Pinpoint the cell where the given text exists, returning its [x, y] midpoint coordinate. 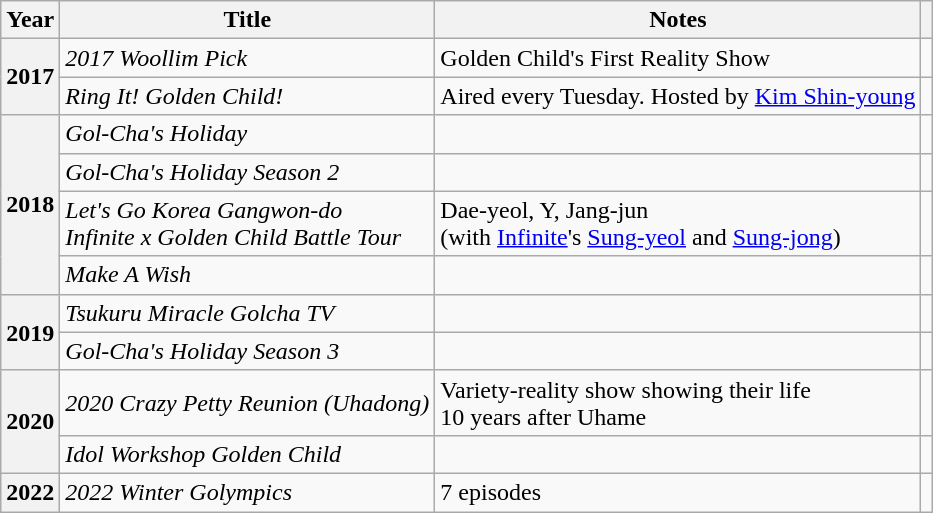
2017 [30, 77]
7 episodes [678, 492]
Dae-yeol, Y, Jang-jun(with Infinite's Sung-yeol and Sung-jong) [678, 224]
Ring It! Golden Child! [248, 96]
2019 [30, 332]
Title [248, 20]
Year [30, 20]
2017 Woollim Pick [248, 58]
2022 Winter Golympics [248, 492]
Gol-Cha's Holiday Season 2 [248, 172]
Gol-Cha's Holiday Season 3 [248, 351]
Gol-Cha's Holiday [248, 134]
Aired every Tuesday. Hosted by Kim Shin-young [678, 96]
Make A Wish [248, 275]
Let's Go Korea Gangwon-doInfinite x Golden Child Battle Tour [248, 224]
Golden Child's First Reality Show [678, 58]
2020 [30, 422]
2022 [30, 492]
Variety-reality show showing their life10 years after Uhame [678, 402]
Notes [678, 20]
Idol Workshop Golden Child [248, 454]
2020 Crazy Petty Reunion (Uhadong) [248, 402]
Tsukuru Miracle Golcha TV [248, 313]
2018 [30, 204]
